Determine the [x, y] coordinate at the center of the cell enclosing the given text.  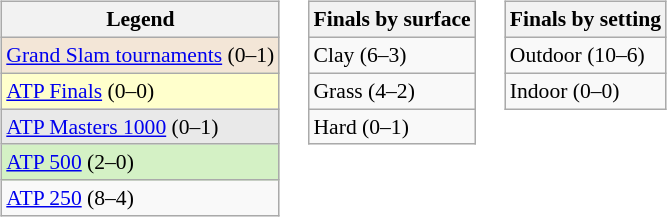
ATP Finals (0–0) [140, 91]
Clay (6–3) [392, 55]
Grass (4–2) [392, 91]
ATP Masters 1000 (0–1) [140, 127]
Finals by surface [392, 20]
ATP 250 (8–4) [140, 198]
ATP 500 (2–0) [140, 162]
Hard (0–1) [392, 127]
Finals by setting [586, 20]
Indoor (0–0) [586, 91]
Legend [140, 20]
Grand Slam tournaments (0–1) [140, 55]
Outdoor (10–6) [586, 55]
